Capture the cell that displays the provided text and extract its [X, Y] central coordinate. 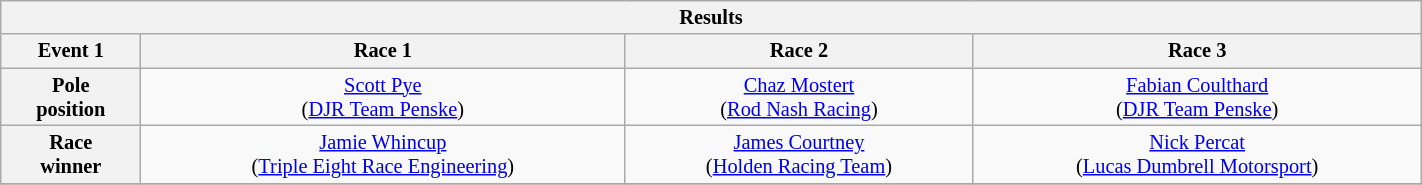
Scott Pye(DJR Team Penske) [383, 97]
Race 1 [383, 51]
Event 1 [71, 51]
Racewinner [71, 154]
James Courtney(Holden Racing Team) [799, 154]
Poleposition [71, 97]
Jamie Whincup(Triple Eight Race Engineering) [383, 154]
Chaz Mostert(Rod Nash Racing) [799, 97]
Results [711, 17]
Nick Percat(Lucas Dumbrell Motorsport) [1197, 154]
Fabian Coulthard(DJR Team Penske) [1197, 97]
Race 3 [1197, 51]
Race 2 [799, 51]
